Determine the [X, Y] coordinate at the center of the cell enclosing the given text.  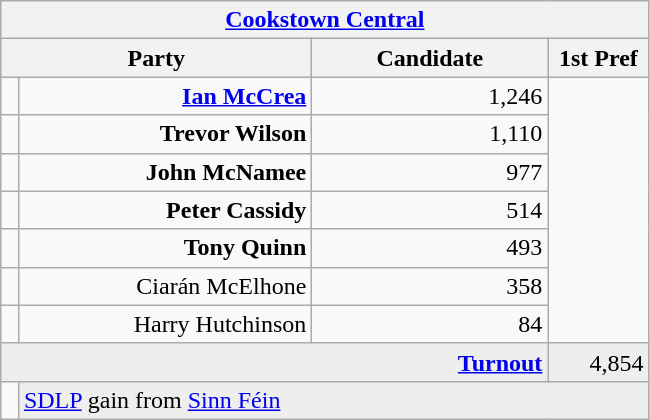
Ciarán McElhone [164, 286]
493 [430, 248]
4,854 [598, 362]
John McNamee [164, 172]
Trevor Wilson [164, 134]
Peter Cassidy [164, 210]
977 [430, 172]
Cookstown Central [325, 20]
358 [430, 286]
Ian McCrea [164, 96]
1,246 [430, 96]
514 [430, 210]
84 [430, 324]
Turnout [274, 362]
1st Pref [598, 58]
Party [156, 58]
SDLP gain from Sinn Féin [334, 400]
1,110 [430, 134]
Candidate [430, 58]
Tony Quinn [164, 248]
Harry Hutchinson [164, 324]
